Pinpoint the cell where the given text exists, returning its (x, y) midpoint coordinate. 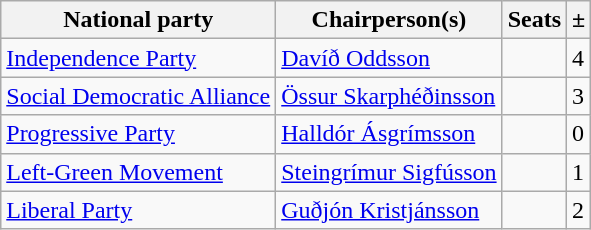
3 (579, 96)
Halldór Ásgrímsson (389, 134)
Steingrímur Sigfússon (389, 172)
Össur Skarphéðinsson (389, 96)
± (579, 20)
Davíð Oddsson (389, 58)
Left-Green Movement (138, 172)
0 (579, 134)
Chairperson(s) (389, 20)
National party (138, 20)
Independence Party (138, 58)
Seats (534, 20)
2 (579, 210)
4 (579, 58)
Liberal Party (138, 210)
1 (579, 172)
Guðjón Kristjánsson (389, 210)
Social Democratic Alliance (138, 96)
Progressive Party (138, 134)
